Return (x, y) of the center of cell containing provided text 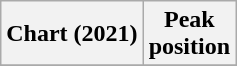
Chart (2021) (72, 34)
Peakposition (189, 34)
